Find where the given text appears and provide that cell's center as (x, y) coordinate. 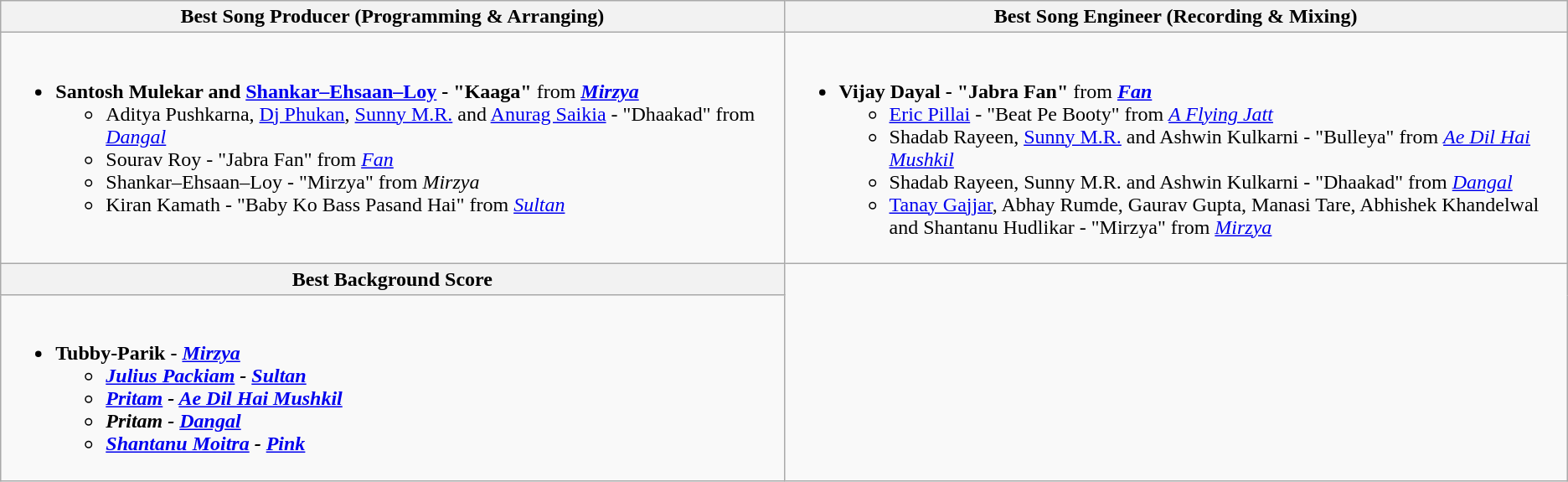
Tubby-Parik - MirzyaJulius Packiam - SultanPritam - Ae Dil Hai MushkilPritam - DangalShantanu Moitra - Pink (392, 387)
Best Background Score (392, 279)
Best Song Engineer (Recording & Mixing) (1176, 17)
Best Song Producer (Programming & Arranging) (392, 17)
